Detect which cell encompasses the target text, then output its (X, Y) center coordinate. 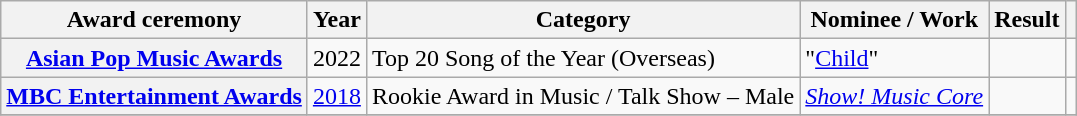
2018 (336, 96)
Category (582, 20)
Show! Music Core (894, 96)
Award ceremony (154, 20)
Year (336, 20)
MBC Entertainment Awards (154, 96)
Rookie Award in Music / Talk Show – Male (582, 96)
2022 (336, 58)
Nominee / Work (894, 20)
Asian Pop Music Awards (154, 58)
"Child" (894, 58)
Result (1027, 20)
Top 20 Song of the Year (Overseas) (582, 58)
